Provide the (X, Y) coordinate of the cell's center where the given text is located.  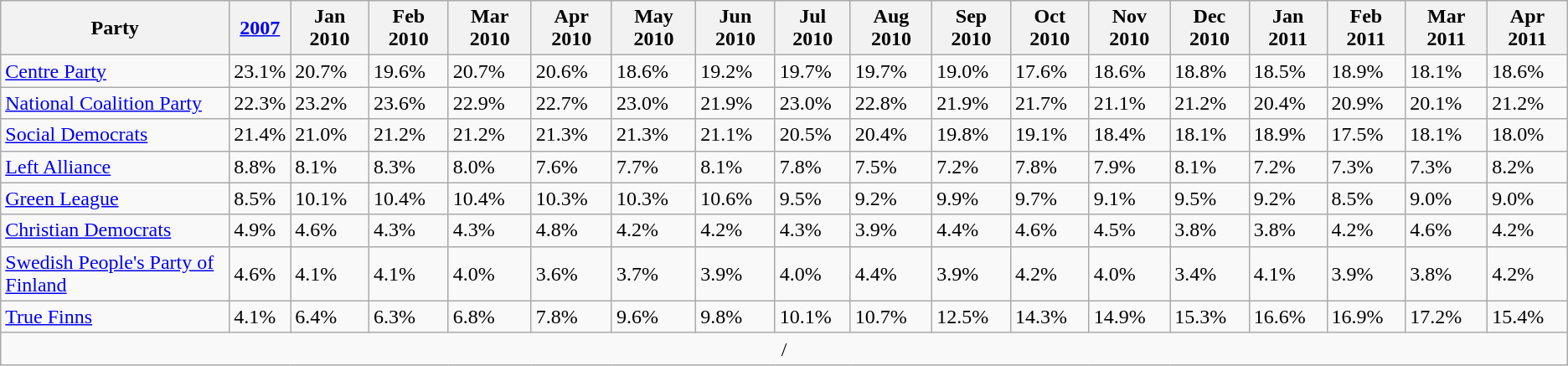
19.8% (972, 135)
10.7% (891, 317)
7.5% (891, 167)
23.6% (409, 103)
16.9% (1366, 317)
2007 (260, 28)
Jan 2011 (1288, 28)
Aug 2010 (891, 28)
True Finns (116, 317)
Green League (116, 198)
Swedish People's Party of Finland (116, 273)
20.1% (1447, 103)
22.9% (489, 103)
9.8% (735, 317)
7.7% (653, 167)
21.7% (1050, 103)
Dec 2010 (1210, 28)
Left Alliance (116, 167)
Apr 2011 (1528, 28)
9.7% (1050, 198)
8.3% (409, 167)
/ (784, 348)
Feb 2010 (409, 28)
23.2% (330, 103)
National Coalition Party (116, 103)
15.3% (1210, 317)
7.9% (1129, 167)
Sep 2010 (972, 28)
Mar 2011 (1447, 28)
19.1% (1050, 135)
Social Democrats (116, 135)
4.8% (571, 230)
9.6% (653, 317)
8.8% (260, 167)
21.4% (260, 135)
22.3% (260, 103)
Oct 2010 (1050, 28)
6.8% (489, 317)
Mar 2010 (489, 28)
22.7% (571, 103)
18.0% (1528, 135)
Nov 2010 (1129, 28)
20.5% (812, 135)
20.9% (1366, 103)
Feb 2011 (1366, 28)
Christian Democrats (116, 230)
8.0% (489, 167)
19.6% (409, 71)
May 2010 (653, 28)
18.8% (1210, 71)
4.9% (260, 230)
3.6% (571, 273)
15.4% (1528, 317)
16.6% (1288, 317)
9.1% (1129, 198)
Jul 2010 (812, 28)
17.2% (1447, 317)
3.7% (653, 273)
18.5% (1288, 71)
12.5% (972, 317)
8.2% (1528, 167)
18.4% (1129, 135)
4.5% (1129, 230)
9.9% (972, 198)
20.6% (571, 71)
Apr 2010 (571, 28)
21.0% (330, 135)
19.2% (735, 71)
14.9% (1129, 317)
14.3% (1050, 317)
6.4% (330, 317)
23.1% (260, 71)
22.8% (891, 103)
Jun 2010 (735, 28)
17.5% (1366, 135)
10.6% (735, 198)
19.0% (972, 71)
7.6% (571, 167)
6.3% (409, 317)
Centre Party (116, 71)
3.4% (1210, 273)
Party (116, 28)
Jan 2010 (330, 28)
17.6% (1050, 71)
